Extract the (x, y) coordinate from the center of the cell holding the provided text.  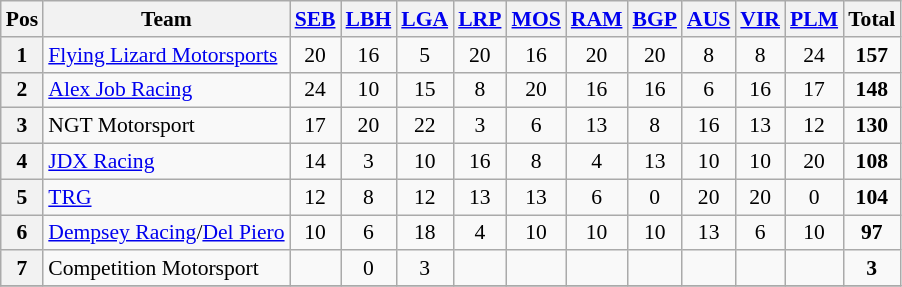
VIR (760, 19)
18 (424, 233)
97 (872, 233)
Pos (22, 19)
Flying Lizard Motorsports (166, 55)
Competition Motorsport (166, 269)
1 (22, 55)
RAM (597, 19)
2 (22, 90)
BGP (654, 19)
15 (424, 90)
Total (872, 19)
157 (872, 55)
MOS (536, 19)
Team (166, 19)
AUS (708, 19)
Dempsey Racing/Del Piero (166, 233)
NGT Motorsport (166, 126)
148 (872, 90)
Alex Job Racing (166, 90)
PLM (814, 19)
104 (872, 197)
130 (872, 126)
22 (424, 126)
14 (316, 162)
TRG (166, 197)
LBH (369, 19)
JDX Racing (166, 162)
LGA (424, 19)
108 (872, 162)
7 (22, 269)
SEB (316, 19)
LRP (480, 19)
